Extract the (X, Y) coordinate from the center of the cell holding the provided text.  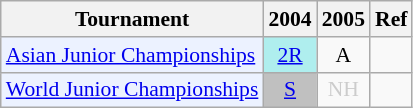
2005 (344, 19)
2R (290, 55)
2004 (290, 19)
A (344, 55)
World Junior Championships (132, 90)
Asian Junior Championships (132, 55)
Tournament (132, 19)
NH (344, 90)
S (290, 90)
Ref (391, 19)
